Extract the [X, Y] coordinate from the center of the cell holding the provided text.  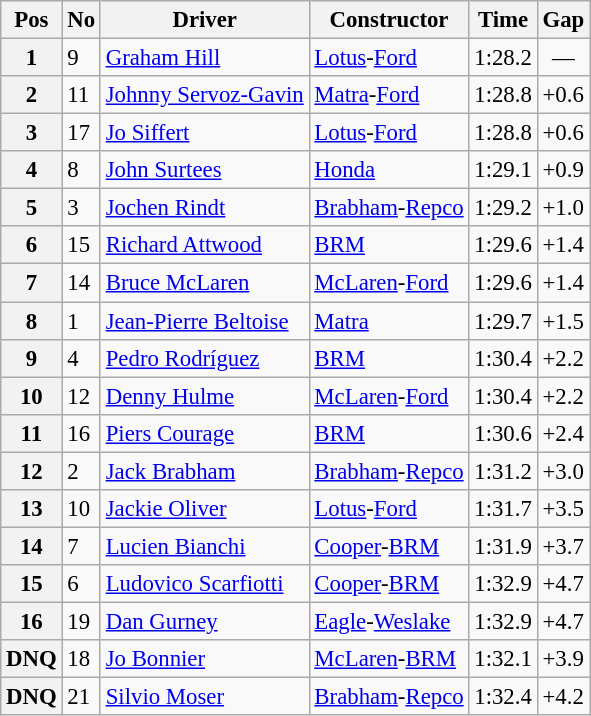
Jackie Oliver [204, 509]
1:30.6 [503, 433]
+3.9 [563, 659]
Richard Attwood [204, 245]
1:29.1 [503, 170]
+3.0 [563, 471]
Eagle-Weslake [389, 621]
Driver [204, 20]
+3.5 [563, 509]
18 [81, 659]
No [81, 20]
— [563, 58]
Pos [32, 20]
Graham Hill [204, 58]
Gap [563, 20]
Pedro Rodríguez [204, 358]
+1.0 [563, 208]
21 [81, 697]
5 [32, 208]
+0.9 [563, 170]
Jack Brabham [204, 471]
1:29.7 [503, 321]
Matra-Ford [389, 95]
Dan Gurney [204, 621]
Lucien Bianchi [204, 546]
Denny Hulme [204, 396]
1:31.7 [503, 509]
Constructor [389, 20]
13 [32, 509]
Ludovico Scarfiotti [204, 584]
Jochen Rindt [204, 208]
Matra [389, 321]
Silvio Moser [204, 697]
Piers Courage [204, 433]
+2.4 [563, 433]
1:31.2 [503, 471]
Jo Siffert [204, 133]
1:32.4 [503, 697]
Jean-Pierre Beltoise [204, 321]
19 [81, 621]
Johnny Servoz-Gavin [204, 95]
Time [503, 20]
17 [81, 133]
+4.2 [563, 697]
Jo Bonnier [204, 659]
Bruce McLaren [204, 283]
McLaren-BRM [389, 659]
1:31.9 [503, 546]
+3.7 [563, 546]
1:32.1 [503, 659]
Honda [389, 170]
1:28.2 [503, 58]
John Surtees [204, 170]
+1.5 [563, 321]
1:29.2 [503, 208]
